From the cell containing the given text, extract its center point as [x, y] coordinate. 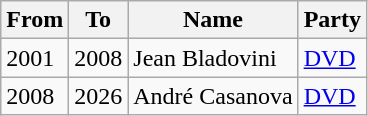
André Casanova [213, 96]
Party [332, 20]
From [35, 20]
To [98, 20]
2026 [98, 96]
2001 [35, 58]
Jean Bladovini [213, 58]
Name [213, 20]
